Scan for the cell matching the given text and deliver its [X, Y] coordinate at center. 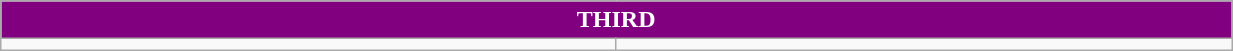
THIRD [616, 20]
